Detect which cell encompasses the target text, then output its [X, Y] center coordinate. 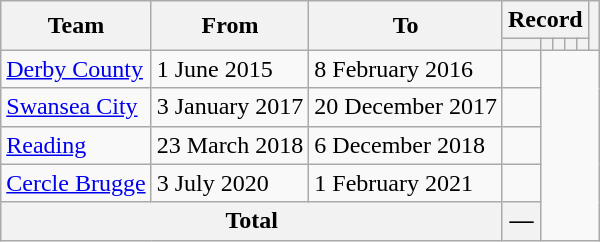
3 January 2017 [230, 107]
6 December 2018 [406, 145]
Team [76, 26]
1 February 2021 [406, 183]
Total [252, 221]
Reading [76, 145]
23 March 2018 [230, 145]
20 December 2017 [406, 107]
Swansea City [76, 107]
8 February 2016 [406, 69]
Record [545, 20]
Derby County [76, 69]
To [406, 26]
3 July 2020 [230, 183]
— [521, 221]
1 June 2015 [230, 69]
From [230, 26]
Cercle Brugge [76, 183]
